Search for the cell housing the specified text and yield its [x, y] center coordinate. 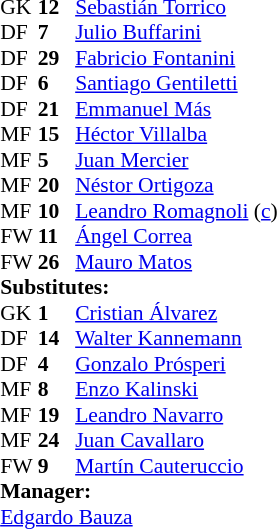
20 [57, 185]
9 [57, 466]
10 [57, 211]
6 [57, 83]
8 [57, 389]
29 [57, 58]
7 [57, 33]
5 [57, 160]
14 [57, 339]
15 [57, 135]
1 [57, 313]
4 [57, 364]
21 [57, 109]
26 [57, 262]
24 [57, 441]
11 [57, 237]
19 [57, 415]
GK [19, 313]
